Search for the cell housing the specified text and yield its [X, Y] center coordinate. 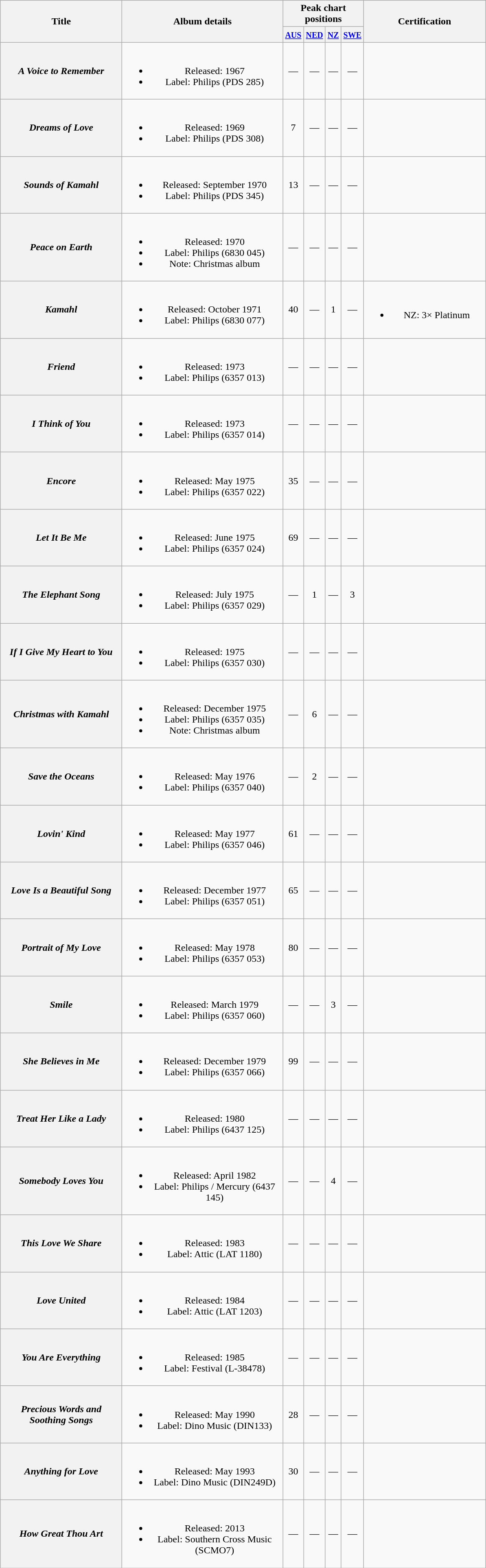
Released: May 1976Label: Philips (6357 040) [203, 777]
Smile [61, 1005]
Album details [203, 21]
NED [314, 35]
13 [293, 185]
69 [293, 537]
Released: 1985Label: Festival (L-38478) [203, 1357]
Somebody Loves You [61, 1181]
Released: 1980Label: Philips (6437 125) [203, 1118]
Released: May 1977Label: Philips (6357 046) [203, 834]
Released: May 1993Label: Dino Music (DIN249D) [203, 1471]
SWE [352, 35]
Let It Be Me [61, 537]
AUS [293, 35]
40 [293, 310]
Title [61, 21]
Released: December 1975Label: Philips (6357 035)Note: Christmas album [203, 714]
Save the Oceans [61, 777]
65 [293, 891]
Released: 1973Label: Philips (6357 013) [203, 367]
The Elephant Song [61, 594]
Encore [61, 480]
28 [293, 1414]
Released: September 1970Label: Philips (PDS 345) [203, 185]
Treat Her Like a Lady [61, 1118]
Dreams of Love [61, 128]
This Love We Share [61, 1243]
Released: October 1971Label: Philips (6830 077) [203, 310]
Released: 1984Label: Attic (LAT 1203) [203, 1300]
Certification [425, 21]
Released: March 1979Label: Philips (6357 060) [203, 1005]
99 [293, 1061]
Precious Words and Soothing Songs [61, 1414]
Lovin' Kind [61, 834]
Love United [61, 1300]
Released: June 1975Label: Philips (6357 024) [203, 537]
Released: 1973Label: Philips (6357 014) [203, 424]
Christmas with Kamahl [61, 714]
Released: December 1979Label: Philips (6357 066) [203, 1061]
You Are Everything [61, 1357]
A Voice to Remember [61, 71]
Released: 1983Label: Attic (LAT 1180) [203, 1243]
Released: May 1978Label: Philips (6357 053) [203, 948]
Peace on Earth [61, 247]
How Great Thou Art [61, 1534]
She Believes in Me [61, 1061]
Love Is a Beautiful Song [61, 891]
Anything for Love [61, 1471]
Released: July 1975Label: Philips (6357 029) [203, 594]
Released: December 1977Label: Philips (6357 051) [203, 891]
61 [293, 834]
Released: May 1975Label: Philips (6357 022) [203, 480]
Released: 1969Label: Philips (PDS 308) [203, 128]
NZ: 3× Platinum [425, 310]
If I Give My Heart to You [61, 652]
7 [293, 128]
35 [293, 480]
80 [293, 948]
Released: 1975Label: Philips (6357 030) [203, 652]
I Think of You [61, 424]
Released: 1970Label: Philips (6830 045)Note: Christmas album [203, 247]
Portrait of My Love [61, 948]
Released: May 1990Label: Dino Music (DIN133) [203, 1414]
30 [293, 1471]
Released: April 1982Label: Philips / Mercury (6437 145) [203, 1181]
Peak chartpositions [323, 14]
Released: 1967Label: Philips (PDS 285) [203, 71]
2 [314, 777]
4 [333, 1181]
Friend [61, 367]
Sounds of Kamahl [61, 185]
NZ [333, 35]
6 [314, 714]
Kamahl [61, 310]
Released: 2013Label: Southern Cross Music (SCMO7) [203, 1534]
